Provide the (x, y) coordinate of the cell's center where the given text is located.  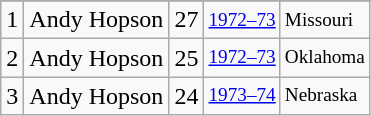
1 (12, 20)
Missouri (324, 20)
2 (12, 58)
1973–74 (242, 96)
Nebraska (324, 96)
25 (186, 58)
27 (186, 20)
Oklahoma (324, 58)
24 (186, 96)
3 (12, 96)
